Output the (X, Y) coordinate of the center of the cell containing the given text.  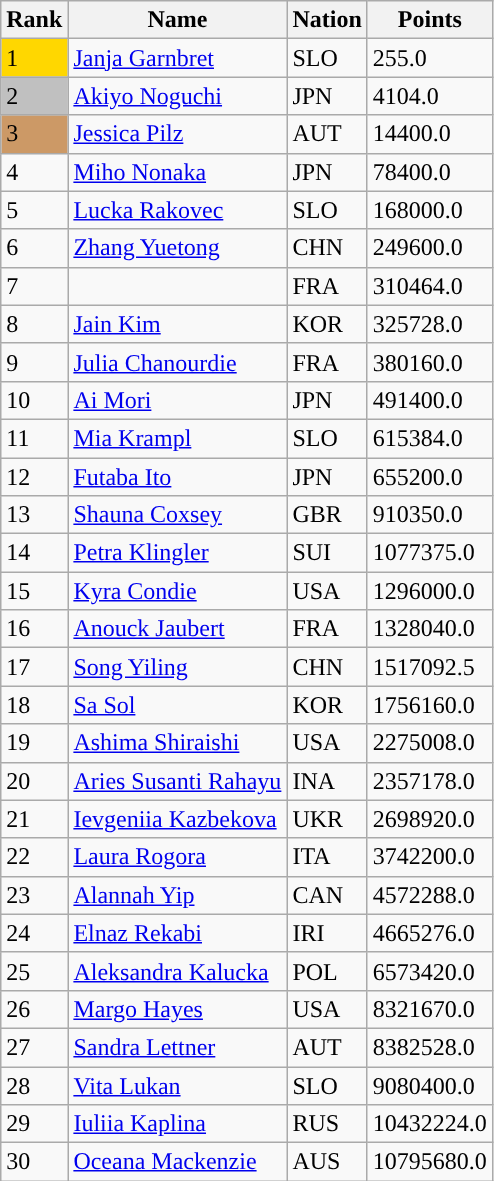
AUS (327, 1162)
14 (34, 553)
RUS (327, 1124)
Kyra Condie (178, 591)
SUI (327, 553)
1 (34, 58)
11 (34, 438)
Aries Susanti Rahayu (178, 781)
10 (34, 400)
1756160.0 (430, 705)
22 (34, 857)
30 (34, 1162)
6 (34, 248)
12 (34, 477)
16 (34, 629)
UKR (327, 819)
Mia Krampl (178, 438)
Akiyo Noguchi (178, 96)
9 (34, 362)
380160.0 (430, 362)
310464.0 (430, 286)
27 (34, 1047)
4104.0 (430, 96)
9080400.0 (430, 1085)
POL (327, 971)
6573420.0 (430, 971)
Petra Klingler (178, 553)
15 (34, 591)
4665276.0 (430, 933)
Miho Nonaka (178, 172)
2275008.0 (430, 743)
8321670.0 (430, 1009)
655200.0 (430, 477)
20 (34, 781)
19 (34, 743)
CAN (327, 895)
1077375.0 (430, 553)
29 (34, 1124)
GBR (327, 515)
10795680.0 (430, 1162)
5 (34, 210)
Oceana Mackenzie (178, 1162)
Rank (34, 20)
13 (34, 515)
491400.0 (430, 400)
Alannah Yip (178, 895)
28 (34, 1085)
Jessica Pilz (178, 134)
IRI (327, 933)
615384.0 (430, 438)
8382528.0 (430, 1047)
25 (34, 971)
1296000.0 (430, 591)
2698920.0 (430, 819)
Vita Lukan (178, 1085)
4 (34, 172)
Iuliia Kaplina (178, 1124)
3742200.0 (430, 857)
78400.0 (430, 172)
Anouck Jaubert (178, 629)
Points (430, 20)
Song Yiling (178, 667)
Lucka Rakovec (178, 210)
26 (34, 1009)
ITA (327, 857)
Shauna Coxsey (178, 515)
Aleksandra Kalucka (178, 971)
14400.0 (430, 134)
Zhang Yuetong (178, 248)
3 (34, 134)
1328040.0 (430, 629)
255.0 (430, 58)
325728.0 (430, 324)
17 (34, 667)
910350.0 (430, 515)
Julia Chanourdie (178, 362)
Ashima Shiraishi (178, 743)
21 (34, 819)
Elnaz Rekabi (178, 933)
Laura Rogora (178, 857)
10432224.0 (430, 1124)
Ievgeniia Kazbekova (178, 819)
Sa Sol (178, 705)
8 (34, 324)
7 (34, 286)
2 (34, 96)
Sandra Lettner (178, 1047)
Margo Hayes (178, 1009)
2357178.0 (430, 781)
Janja Garnbret (178, 58)
INA (327, 781)
18 (34, 705)
4572288.0 (430, 895)
24 (34, 933)
168000.0 (430, 210)
Jain Kim (178, 324)
249600.0 (430, 248)
Name (178, 20)
23 (34, 895)
Futaba Ito (178, 477)
Ai Mori (178, 400)
Nation (327, 20)
1517092.5 (430, 667)
